Identify which cell holds the provided text, then report its [X, Y] central coordinate. 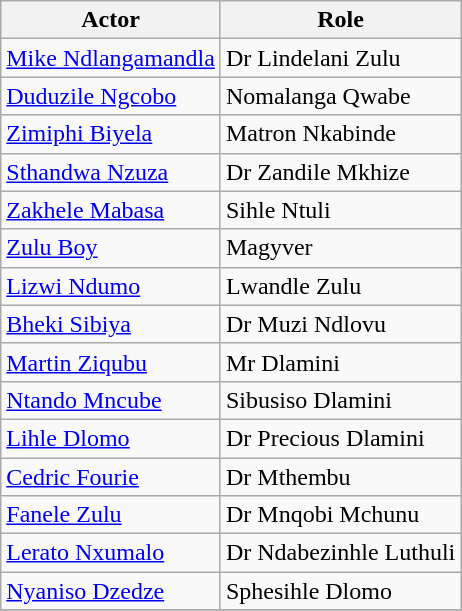
Dr Muzi Ndlovu [340, 324]
Sibusiso Dlamini [340, 400]
Zakhele Mabasa [111, 210]
Sphesihle Dlomo [340, 591]
Sihle Ntuli [340, 210]
Dr Ndabezinhle Luthuli [340, 553]
Nyaniso Dzedze [111, 591]
Lerato Nxumalo [111, 553]
Magyver [340, 248]
Dr Mthembu [340, 477]
Dr Mnqobi Mchunu [340, 515]
Ntando Mncube [111, 400]
Matron Nkabinde [340, 134]
Lwandle Zulu [340, 286]
Zimiphi Biyela [111, 134]
Dr Precious Dlamini [340, 438]
Mr Dlamini [340, 362]
Lihle Dlomo [111, 438]
Duduzile Ngcobo [111, 96]
Sthandwa Nzuza [111, 172]
Dr Zandile Mkhize [340, 172]
Bheki Sibiya [111, 324]
Cedric Fourie [111, 477]
Lizwi Ndumo [111, 286]
Role [340, 20]
Mike Ndlangamandla [111, 58]
Nomalanga Qwabe [340, 96]
Martin Ziqubu [111, 362]
Zulu Boy [111, 248]
Fanele Zulu [111, 515]
Dr Lindelani Zulu [340, 58]
Actor [111, 20]
